Determine the [x, y] coordinate at the center of the cell enclosing the given text.  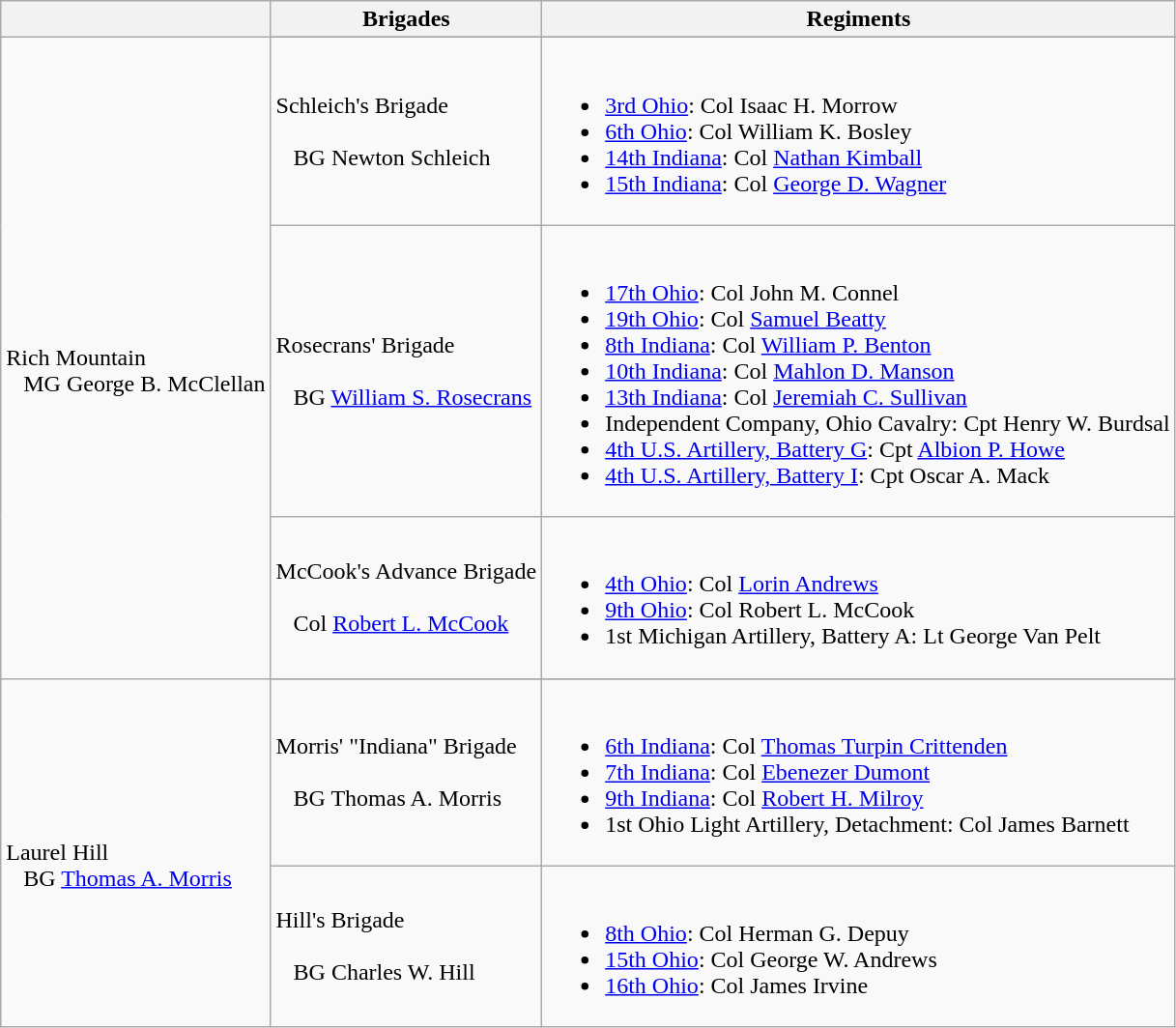
McCook's Advance Brigade Col Robert L. McCook [406, 597]
Schleich's Brigade BG Newton Schleich [406, 131]
3rd Ohio: Col Isaac H. Morrow6th Ohio: Col William K. Bosley14th Indiana: Col Nathan Kimball15th Indiana: Col George D. Wagner [858, 131]
Regiments [858, 19]
Laurel Hill BG Thomas A. Morris [135, 852]
Hill's Brigade BG Charles W. Hill [406, 947]
Rich Mountain MG George B. McClellan [135, 357]
8th Ohio: Col Herman G. Depuy15th Ohio: Col George W. Andrews16th Ohio: Col James Irvine [858, 947]
Morris' "Indiana" Brigade BG Thomas A. Morris [406, 772]
Rosecrans' Brigade BG William S. Rosecrans [406, 371]
4th Ohio: Col Lorin Andrews9th Ohio: Col Robert L. McCook1st Michigan Artillery, Battery A: Lt George Van Pelt [858, 597]
Brigades [406, 19]
